Determine the (X, Y) coordinate at the center of the cell enclosing the given text.  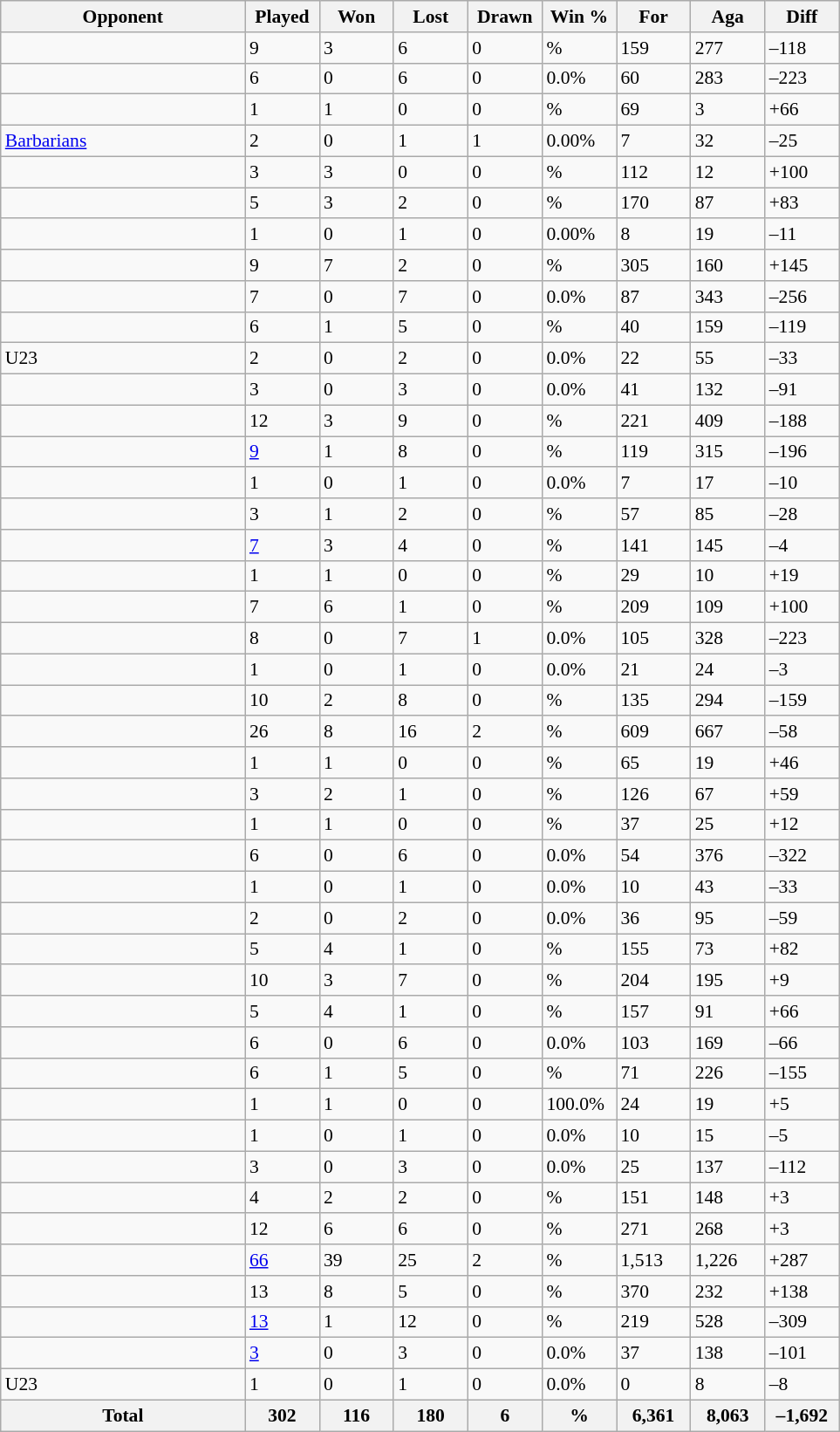
+138 (802, 1292)
For (652, 17)
39 (356, 1260)
148 (727, 1198)
+145 (802, 265)
Total (123, 1415)
55 (727, 359)
119 (652, 452)
95 (727, 918)
195 (727, 981)
+83 (802, 203)
160 (727, 265)
315 (727, 452)
302 (283, 1415)
6,361 (652, 1415)
66 (283, 1260)
232 (727, 1292)
43 (727, 887)
–159 (802, 701)
204 (652, 981)
277 (727, 48)
343 (727, 297)
67 (727, 794)
170 (652, 203)
–155 (802, 1073)
+19 (802, 576)
209 (652, 607)
135 (652, 701)
54 (652, 856)
8,063 (727, 1415)
40 (652, 327)
36 (652, 918)
157 (652, 1011)
71 (652, 1073)
–59 (802, 918)
+59 (802, 794)
155 (652, 949)
Lost (431, 17)
409 (727, 421)
–28 (802, 514)
29 (652, 576)
109 (727, 607)
Opponent (123, 17)
180 (431, 1415)
Won (356, 17)
370 (652, 1292)
–10 (802, 483)
–58 (802, 732)
1,226 (727, 1260)
221 (652, 421)
Drawn (504, 17)
138 (727, 1353)
+287 (802, 1260)
–256 (802, 297)
226 (727, 1073)
+82 (802, 949)
271 (652, 1230)
–66 (802, 1043)
–118 (802, 48)
–1,692 (802, 1415)
57 (652, 514)
+46 (802, 763)
–5 (802, 1136)
+12 (802, 825)
305 (652, 265)
667 (727, 732)
283 (727, 79)
–25 (802, 141)
609 (652, 732)
17 (727, 483)
65 (652, 763)
–112 (802, 1167)
15 (727, 1136)
–8 (802, 1385)
112 (652, 172)
137 (727, 1167)
+5 (802, 1105)
–101 (802, 1353)
376 (727, 856)
–3 (802, 669)
528 (727, 1322)
–119 (802, 327)
32 (727, 141)
–4 (802, 545)
1,513 (652, 1260)
85 (727, 514)
–91 (802, 390)
69 (652, 110)
Diff (802, 17)
Played (283, 17)
–188 (802, 421)
–309 (802, 1322)
100.0% (579, 1105)
219 (652, 1322)
268 (727, 1230)
21 (652, 669)
116 (356, 1415)
169 (727, 1043)
26 (283, 732)
Barbarians (123, 141)
–11 (802, 235)
Aga (727, 17)
145 (727, 545)
103 (652, 1043)
73 (727, 949)
132 (727, 390)
+9 (802, 981)
41 (652, 390)
141 (652, 545)
294 (727, 701)
–196 (802, 452)
Win % (579, 17)
16 (431, 732)
–322 (802, 856)
22 (652, 359)
60 (652, 79)
328 (727, 639)
151 (652, 1198)
105 (652, 639)
91 (727, 1011)
126 (652, 794)
